Scan for the cell matching the given text and deliver its [X, Y] coordinate at center. 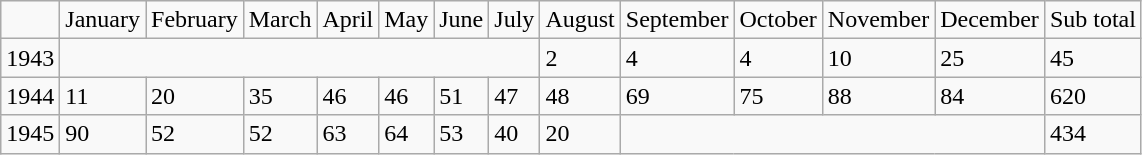
84 [990, 96]
63 [348, 134]
434 [1092, 134]
53 [462, 134]
November [878, 20]
May [406, 20]
47 [514, 96]
January [103, 20]
51 [462, 96]
October [778, 20]
1943 [30, 58]
December [990, 20]
1944 [30, 96]
2 [580, 58]
69 [677, 96]
90 [103, 134]
September [677, 20]
75 [778, 96]
10 [878, 58]
July [514, 20]
620 [1092, 96]
25 [990, 58]
Sub total [1092, 20]
March [280, 20]
35 [280, 96]
February [195, 20]
11 [103, 96]
64 [406, 134]
88 [878, 96]
45 [1092, 58]
48 [580, 96]
August [580, 20]
1945 [30, 134]
40 [514, 134]
June [462, 20]
April [348, 20]
